Return the (x, y) coordinate for the center point of the cell that contains the specified text.  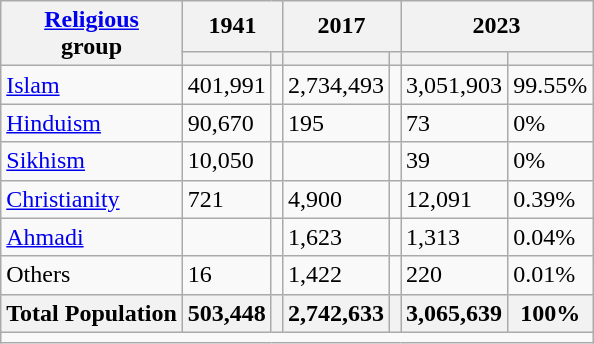
1,623 (336, 237)
3,065,639 (454, 313)
1,313 (454, 237)
1941 (232, 26)
2017 (341, 26)
90,670 (226, 123)
0.01% (550, 275)
Christianity (92, 199)
1,422 (336, 275)
Sikhism (92, 161)
12,091 (454, 199)
39 (454, 161)
Ahmadi (92, 237)
99.55% (550, 85)
Islam (92, 85)
10,050 (226, 161)
195 (336, 123)
2,742,633 (336, 313)
3,051,903 (454, 85)
Hinduism (92, 123)
16 (226, 275)
Others (92, 275)
220 (454, 275)
Total Population (92, 313)
100% (550, 313)
73 (454, 123)
Religiousgroup (92, 34)
2023 (497, 26)
4,900 (336, 199)
503,448 (226, 313)
401,991 (226, 85)
0.04% (550, 237)
2,734,493 (336, 85)
721 (226, 199)
0.39% (550, 199)
